Determine the (x, y) coordinate at the center of the cell enclosing the given text.  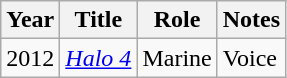
Halo 4 (98, 58)
Voice (251, 58)
Year (30, 20)
Role (177, 20)
Notes (251, 20)
Marine (177, 58)
Title (98, 20)
2012 (30, 58)
